Detect which cell encompasses the target text, then output its [x, y] center coordinate. 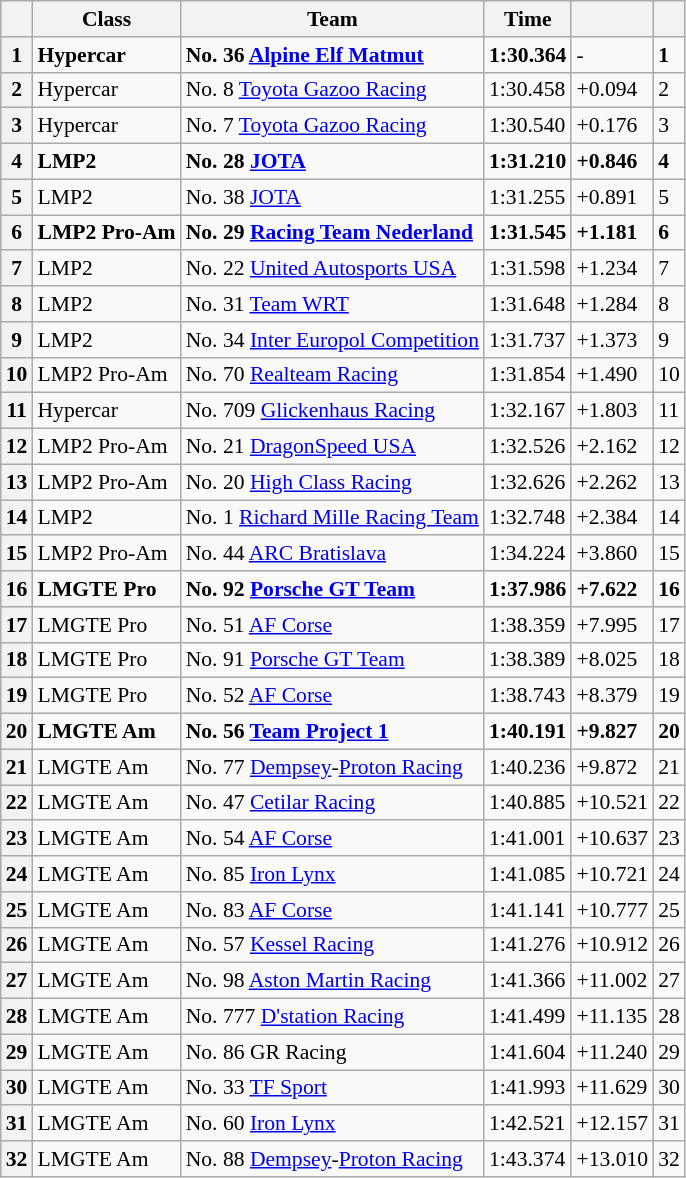
+0.891 [612, 197]
1:41.001 [528, 839]
1:41.499 [528, 1017]
1:38.389 [528, 660]
No. 57 Kessel Racing [332, 945]
1:31.737 [528, 340]
1:30.364 [528, 55]
No. 83 AF Corse [332, 910]
No. 36 Alpine Elf Matmut [332, 55]
1:41.085 [528, 874]
No. 54 AF Corse [332, 839]
No. 1 Richard Mille Racing Team [332, 518]
1:41.141 [528, 910]
+11.240 [612, 1052]
+2.262 [612, 482]
No. 33 TF Sport [332, 1088]
1:32.626 [528, 482]
No. 21 DragonSpeed USA [332, 447]
+1.490 [612, 375]
Team [332, 19]
No. 51 AF Corse [332, 625]
No. 85 Iron Lynx [332, 874]
1:31.255 [528, 197]
No. 8 Toyota Gazoo Racing [332, 90]
+10.777 [612, 910]
1:32.526 [528, 447]
1:40.236 [528, 767]
+10.521 [612, 803]
+2.384 [612, 518]
+11.629 [612, 1088]
No. 98 Aston Martin Racing [332, 981]
+0.176 [612, 126]
No. 70 Realteam Racing [332, 375]
+9.827 [612, 732]
No. 38 JOTA [332, 197]
1:32.167 [528, 411]
No. 56 Team Project 1 [332, 732]
+1.803 [612, 411]
No. 91 Porsche GT Team [332, 660]
1:40.191 [528, 732]
- [612, 55]
1:31.210 [528, 162]
No. 60 Iron Lynx [332, 1124]
No. 22 United Autosports USA [332, 269]
No. 44 ARC Bratislava [332, 554]
No. 20 High Class Racing [332, 482]
1:41.366 [528, 981]
+11.002 [612, 981]
1:38.743 [528, 696]
No. 34 Inter Europol Competition [332, 340]
No. 77 Dempsey-Proton Racing [332, 767]
+13.010 [612, 1159]
1:40.885 [528, 803]
+7.995 [612, 625]
+10.637 [612, 839]
+1.284 [612, 304]
+2.162 [612, 447]
+0.094 [612, 90]
No. 28 JOTA [332, 162]
1:30.540 [528, 126]
No. 86 GR Racing [332, 1052]
1:30.458 [528, 90]
+9.872 [612, 767]
No. 29 Racing Team Nederland [332, 233]
1:31.598 [528, 269]
1:41.993 [528, 1088]
No. 52 AF Corse [332, 696]
1:32.748 [528, 518]
No. 7 Toyota Gazoo Racing [332, 126]
1:41.276 [528, 945]
+0.846 [612, 162]
1:31.648 [528, 304]
+8.379 [612, 696]
No. 777 D'station Racing [332, 1017]
No. 47 Cetilar Racing [332, 803]
+8.025 [612, 660]
1:38.359 [528, 625]
+3.860 [612, 554]
No. 92 Porsche GT Team [332, 589]
1:34.224 [528, 554]
+12.157 [612, 1124]
+10.721 [612, 874]
No. 88 Dempsey-Proton Racing [332, 1159]
+7.622 [612, 589]
1:37.986 [528, 589]
+11.135 [612, 1017]
No. 709 Glickenhaus Racing [332, 411]
Time [528, 19]
+10.912 [612, 945]
1:42.521 [528, 1124]
1:43.374 [528, 1159]
+1.234 [612, 269]
1:31.854 [528, 375]
Class [106, 19]
1:31.545 [528, 233]
+1.373 [612, 340]
1:41.604 [528, 1052]
+1.181 [612, 233]
No. 31 Team WRT [332, 304]
